Return the (x, y) coordinate for the center point of the cell that contains the specified text.  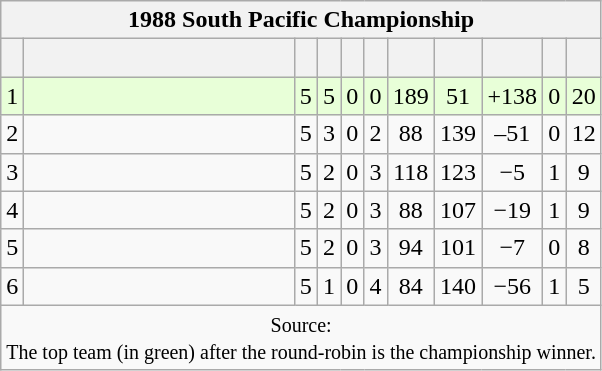
6 (12, 286)
189 (410, 96)
−5 (512, 172)
−56 (512, 286)
20 (584, 96)
−7 (512, 248)
118 (410, 172)
101 (458, 248)
Source: The top team (in green) after the round-robin is the championship winner. (302, 338)
107 (458, 210)
12 (584, 134)
8 (584, 248)
1988 South Pacific Championship (302, 20)
+138 (512, 96)
−19 (512, 210)
140 (458, 286)
139 (458, 134)
94 (410, 248)
51 (458, 96)
84 (410, 286)
123 (458, 172)
–51 (512, 134)
